From the cell containing the given text, extract its center point as (x, y) coordinate. 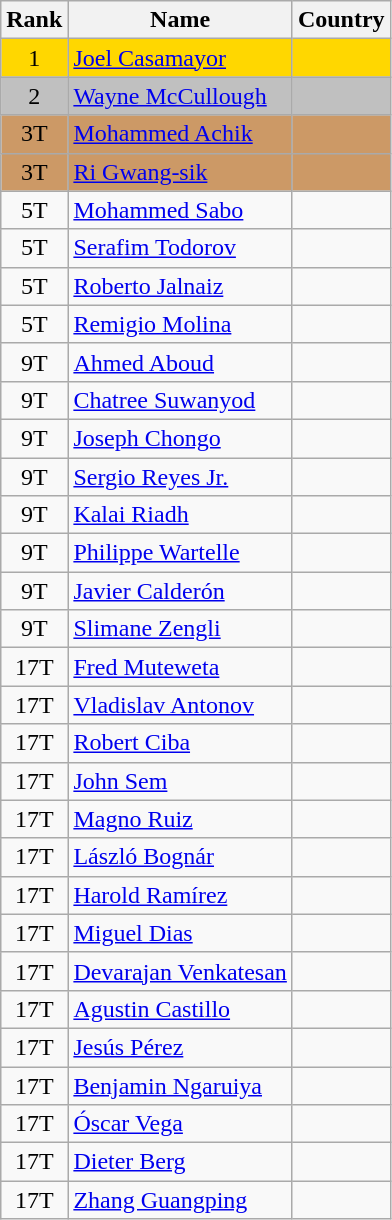
Sergio Reyes Jr. (180, 477)
Vladislav Antonov (180, 705)
Joseph Chongo (180, 438)
László Bognár (180, 857)
Kalai Riadh (180, 515)
Ahmed Aboud (180, 362)
Name (180, 20)
Slimane Zengli (180, 629)
Country (341, 20)
Devarajan Venkatesan (180, 971)
Zhang Guangping (180, 1200)
Joel Casamayor (180, 58)
Robert Ciba (180, 743)
John Sem (180, 781)
2 (34, 96)
Agustin Castillo (180, 1009)
Rank (34, 20)
Javier Calderón (180, 591)
Magno Ruiz (180, 819)
Wayne McCullough (180, 96)
Harold Ramírez (180, 895)
Benjamin Ngaruiya (180, 1085)
1 (34, 58)
Miguel Dias (180, 933)
Mohammed Achik (180, 134)
Dieter Berg (180, 1162)
Óscar Vega (180, 1124)
Serafim Todorov (180, 248)
Ri Gwang-sik (180, 172)
Jesús Pérez (180, 1047)
Fred Muteweta (180, 667)
Mohammed Sabo (180, 210)
Philippe Wartelle (180, 553)
Chatree Suwanyod (180, 400)
Remigio Molina (180, 324)
Roberto Jalnaiz (180, 286)
